For the text-containing cell, return its midpoint in (x, y) coordinate format. 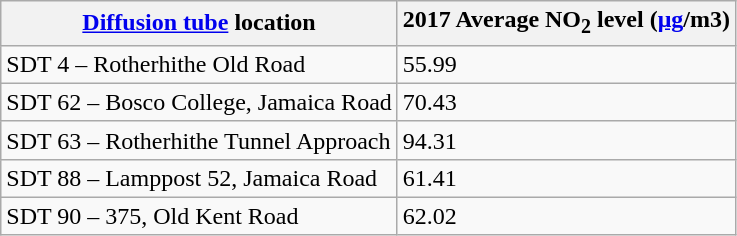
61.41 (566, 178)
94.31 (566, 140)
SDT 4 – Rotherhithe Old Road (200, 64)
SDT 90 – 375, Old Kent Road (200, 216)
70.43 (566, 102)
55.99 (566, 64)
SDT 62 – Bosco College, Jamaica Road (200, 102)
SDT 88 – Lamppost 52, Jamaica Road (200, 178)
62.02 (566, 216)
2017 Average NO2 level (μg/m3) (566, 23)
Diffusion tube location (200, 23)
SDT 63 – Rotherhithe Tunnel Approach (200, 140)
